Extract the [X, Y] coordinate from the center of the cell holding the provided text.  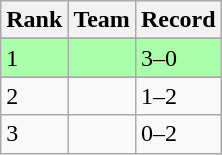
1–2 [178, 96]
0–2 [178, 134]
Record [178, 20]
3–0 [178, 58]
Rank [34, 20]
3 [34, 134]
Team [102, 20]
1 [34, 58]
2 [34, 96]
